Return (X, Y) of the center of cell containing provided text 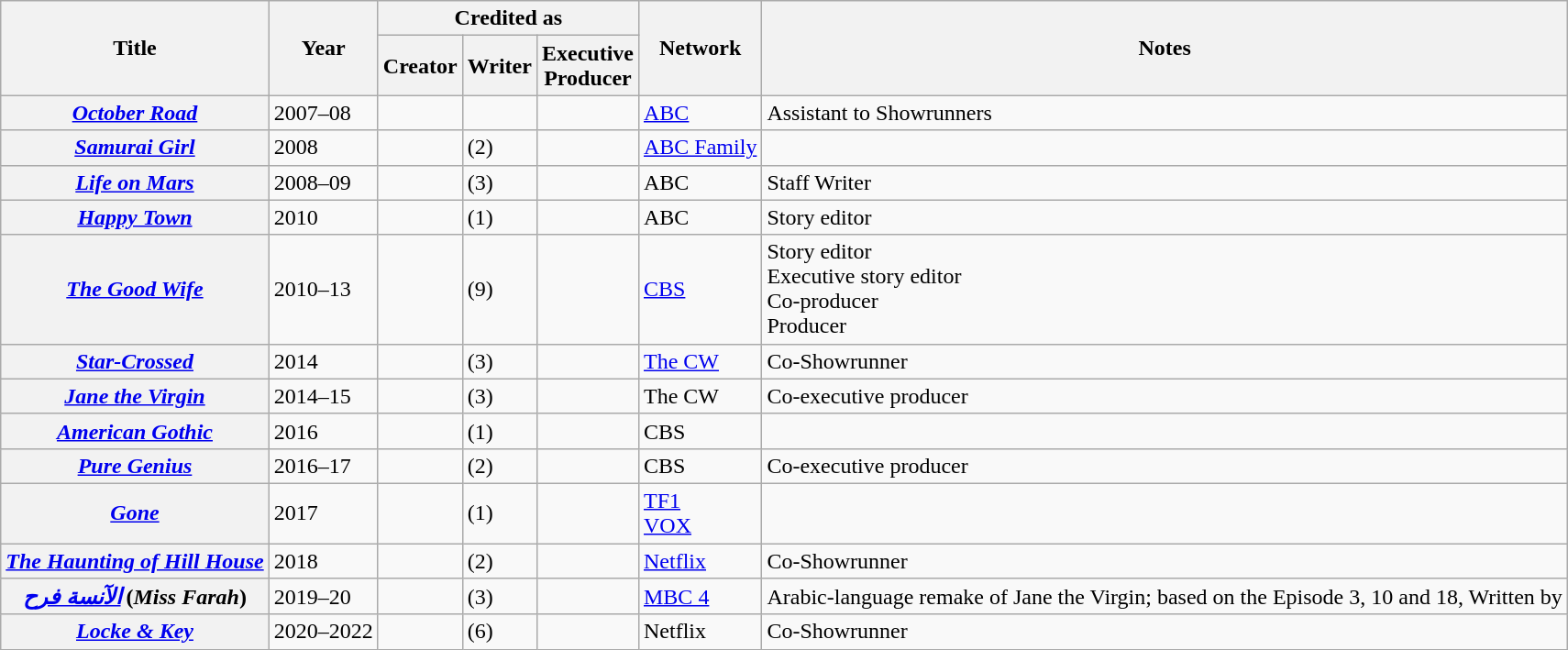
2016–17 (323, 466)
Credited as (508, 18)
2010–13 (323, 290)
2014 (323, 361)
الآنسة فرح (Miss Farah) (135, 597)
2010 (323, 217)
Notes (1165, 48)
2017 (323, 513)
Samurai Girl (135, 148)
2016 (323, 431)
TF1VOX (700, 513)
Star-Crossed (135, 361)
Staff Writer (1165, 182)
Arabic-language remake of Jane the Virgin; based on the Episode 3, 10 and 18, Written by (1165, 597)
Life on Mars (135, 182)
Creator (420, 66)
Writer (499, 66)
Story editor Executive story editor Co-producer Producer (1165, 290)
American Gothic (135, 431)
2018 (323, 560)
(6) (499, 632)
MBC 4 (700, 597)
2020–2022 (323, 632)
Gone (135, 513)
Year (323, 48)
2008–09 (323, 182)
Assistant to Showrunners (1165, 113)
2019–20 (323, 597)
Title (135, 48)
Locke & Key (135, 632)
Jane the Virgin (135, 396)
The Haunting of Hill House (135, 560)
Pure Genius (135, 466)
Happy Town (135, 217)
2008 (323, 148)
(9) (499, 290)
October Road (135, 113)
Network (700, 48)
Story editor (1165, 217)
2007–08 (323, 113)
ABC Family (700, 148)
The Good Wife (135, 290)
2014–15 (323, 396)
ExecutiveProducer (587, 66)
